Extract the [X, Y] coordinate from the center of the cell holding the provided text.  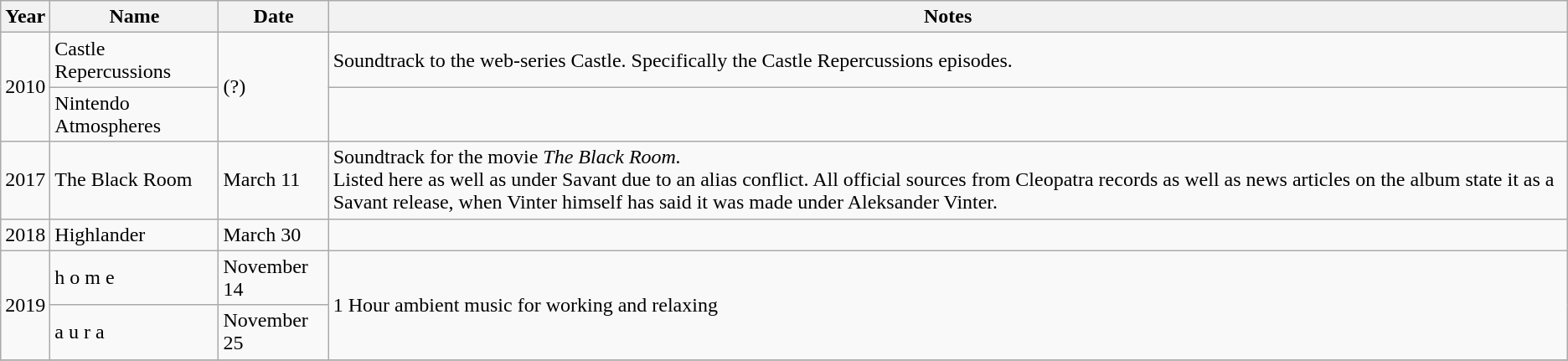
Date [273, 17]
The Black Room [134, 180]
Name [134, 17]
November 25 [273, 332]
2017 [25, 180]
Castle Repercussions [134, 60]
h o m e [134, 278]
Nintendo Atmospheres [134, 114]
Highlander [134, 235]
Notes [948, 17]
2018 [25, 235]
1 Hour ambient music for working and relaxing [948, 305]
November 14 [273, 278]
2019 [25, 305]
2010 [25, 87]
March 11 [273, 180]
a u r a [134, 332]
Soundtrack to the web-series Castle. Specifically the Castle Repercussions episodes. [948, 60]
March 30 [273, 235]
(?) [273, 87]
Year [25, 17]
